Return (X, Y) of the center of cell containing provided text 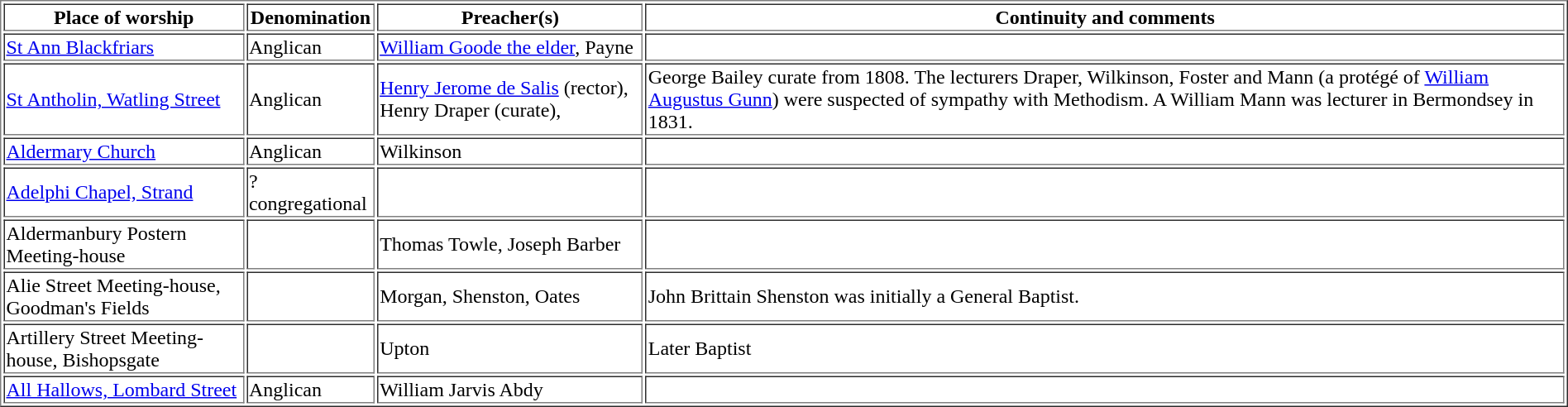
William Jarvis Abdy (510, 389)
Wilkinson (510, 151)
Aldermary Church (123, 151)
William Goode the elder, Payne (510, 46)
Artillery Street Meeting-house, Bishopsgate (123, 349)
Henry Jerome de Salis (rector), Henry Draper (curate), (510, 99)
Place of worship (123, 17)
Alie Street Meeting-house, Goodman's Fields (123, 296)
Adelphi Chapel, Strand (123, 192)
Preacher(s) (510, 17)
?congregational (311, 192)
Continuity and comments (1105, 17)
St Antholin, Watling Street (123, 99)
Thomas Towle, Joseph Barber (510, 245)
John Brittain Shenston was initially a General Baptist. (1105, 296)
Aldermanbury Postern Meeting-house (123, 245)
Upton (510, 349)
All Hallows, Lombard Street (123, 389)
Later Baptist (1105, 349)
Morgan, Shenston, Oates (510, 296)
Denomination (311, 17)
St Ann Blackfriars (123, 46)
